Extract the [X, Y] coordinate from the center of the cell holding the provided text.  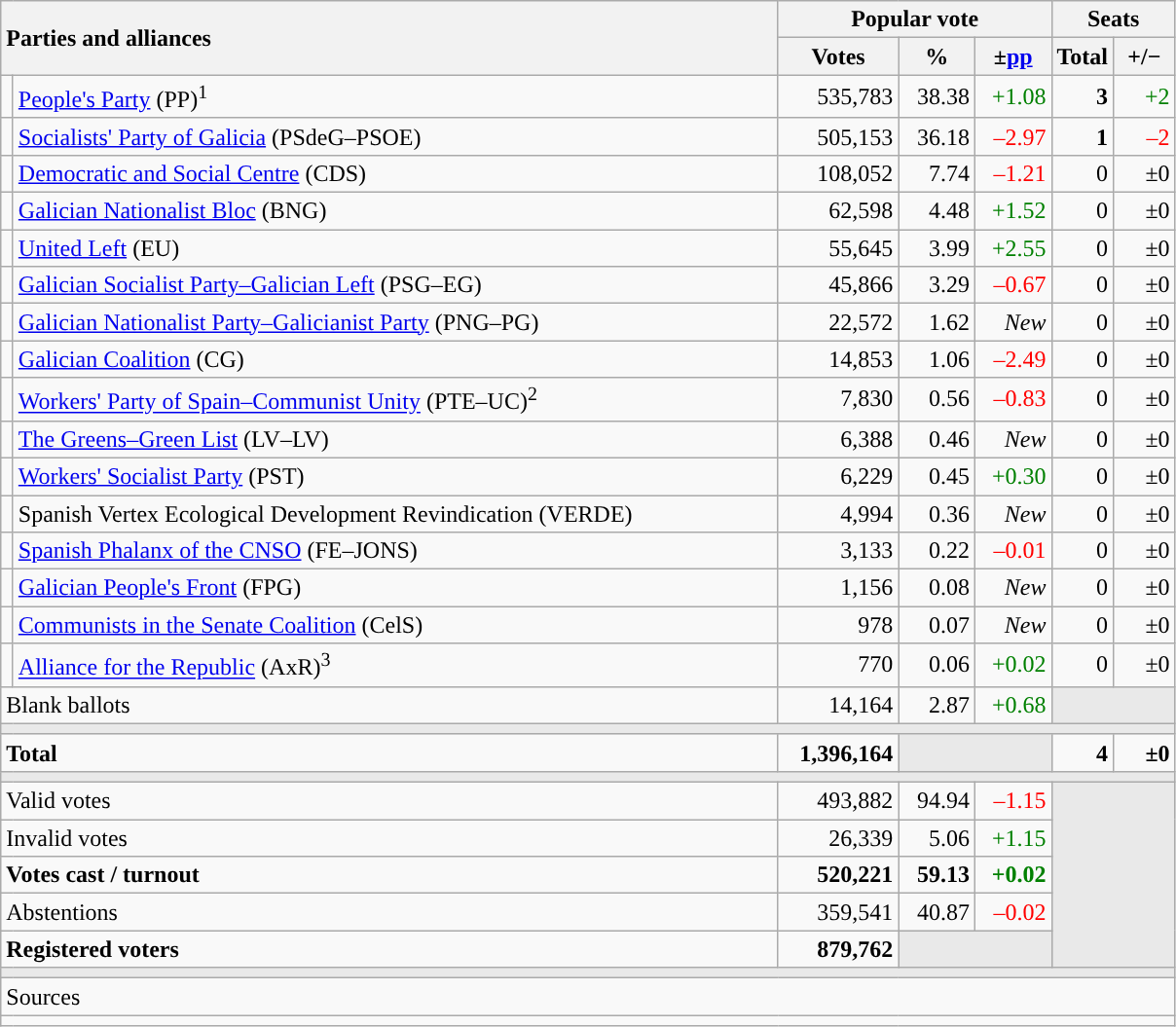
978 [838, 625]
–1.21 [1012, 173]
–2.49 [1012, 359]
7,830 [838, 399]
Galician Coalition (CG) [395, 359]
Democratic and Social Centre (CDS) [395, 173]
Alliance for the Republic (AxR)3 [395, 666]
Parties and alliances [389, 38]
Spanish Vertex Ecological Development Revindication (VERDE) [395, 514]
1 [1083, 136]
–0.83 [1012, 399]
Workers' Party of Spain–Communist Unity (PTE–UC)2 [395, 399]
62,598 [838, 211]
+0.30 [1012, 476]
+1.15 [1012, 838]
0.45 [937, 476]
Sources [588, 997]
Communists in the Senate Coalition (CelS) [395, 625]
+/− [1145, 56]
Abstentions [389, 912]
0.08 [937, 588]
Popular vote [915, 19]
Registered voters [389, 949]
0.56 [937, 399]
1,156 [838, 588]
–2 [1145, 136]
0.46 [937, 439]
People's Party (PP)1 [395, 97]
14,164 [838, 705]
+1.08 [1012, 97]
55,645 [838, 248]
The Greens–Green List (LV–LV) [395, 439]
770 [838, 666]
Valid votes [389, 801]
0.06 [937, 666]
108,052 [838, 173]
3.99 [937, 248]
+2.55 [1012, 248]
38.38 [937, 97]
3 [1083, 97]
22,572 [838, 322]
3,133 [838, 551]
–2.97 [1012, 136]
535,783 [838, 97]
–0.01 [1012, 551]
Invalid votes [389, 838]
1.06 [937, 359]
2.87 [937, 705]
4.48 [937, 211]
359,541 [838, 912]
520,221 [838, 875]
40.87 [937, 912]
Votes cast / turnout [389, 875]
4 [1083, 752]
% [937, 56]
+1.52 [1012, 211]
36.18 [937, 136]
Blank ballots [389, 705]
493,882 [838, 801]
5.06 [937, 838]
1.62 [937, 322]
0.07 [937, 625]
3.29 [937, 285]
0.36 [937, 514]
94.94 [937, 801]
1,396,164 [838, 752]
59.13 [937, 875]
14,853 [838, 359]
Spanish Phalanx of the CNSO (FE–JONS) [395, 551]
505,153 [838, 136]
+2 [1145, 97]
26,339 [838, 838]
Galician Nationalist Party–Galicianist Party (PNG–PG) [395, 322]
879,762 [838, 949]
Galician People's Front (FPG) [395, 588]
Galician Nationalist Bloc (BNG) [395, 211]
±pp [1012, 56]
–0.02 [1012, 912]
6,229 [838, 476]
Seats [1114, 19]
Workers' Socialist Party (PST) [395, 476]
–0.67 [1012, 285]
–1.15 [1012, 801]
7.74 [937, 173]
6,388 [838, 439]
0.22 [937, 551]
4,994 [838, 514]
Galician Socialist Party–Galician Left (PSG–EG) [395, 285]
Votes [838, 56]
45,866 [838, 285]
United Left (EU) [395, 248]
+0.68 [1012, 705]
Socialists' Party of Galicia (PSdeG–PSOE) [395, 136]
